Search for the cell housing the specified text and yield its [x, y] center coordinate. 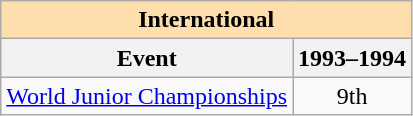
Event [147, 58]
International [206, 20]
1993–1994 [352, 58]
9th [352, 96]
World Junior Championships [147, 96]
